Determine the [X, Y] coordinate at the center of the cell enclosing the given text.  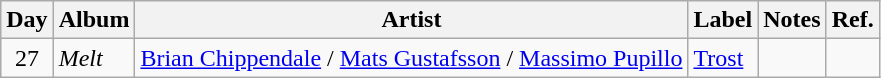
Notes [792, 20]
27 [27, 58]
Album [94, 20]
Brian Chippendale / Mats Gustafsson / Massimo Pupillo [412, 58]
Trost [723, 58]
Melt [94, 58]
Artist [412, 20]
Ref. [852, 20]
Day [27, 20]
Label [723, 20]
